For the text-containing cell, return its midpoint in (x, y) coordinate format. 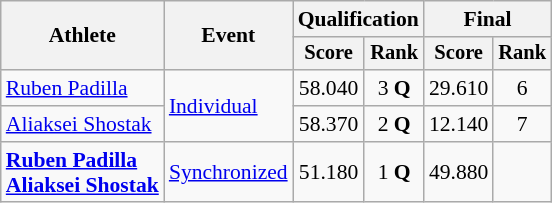
29.610 (458, 88)
Event (228, 36)
Final (488, 19)
Ruben PadillaAliaksei Shostak (82, 172)
51.180 (329, 172)
12.140 (458, 124)
58.370 (329, 124)
Ruben Padilla (82, 88)
Aliaksei Shostak (82, 124)
Individual (228, 106)
2 Q (394, 124)
Synchronized (228, 172)
49.880 (458, 172)
3 Q (394, 88)
58.040 (329, 88)
6 (522, 88)
Qualification (358, 19)
Athlete (82, 36)
7 (522, 124)
1 Q (394, 172)
